Find where the given text appears and provide that cell's center as [X, Y] coordinate. 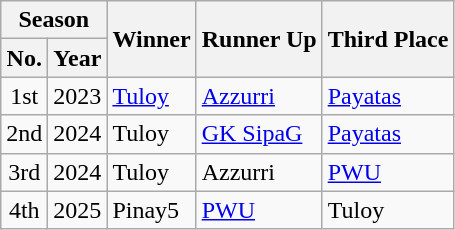
2nd [24, 134]
2023 [78, 96]
No. [24, 58]
2025 [78, 210]
1st [24, 96]
3rd [24, 172]
Third Place [388, 39]
Season [54, 20]
4th [24, 210]
Winner [152, 39]
GK SipaG [259, 134]
Pinay5 [152, 210]
Runner Up [259, 39]
Year [78, 58]
